Detect which cell encompasses the target text, then output its (x, y) center coordinate. 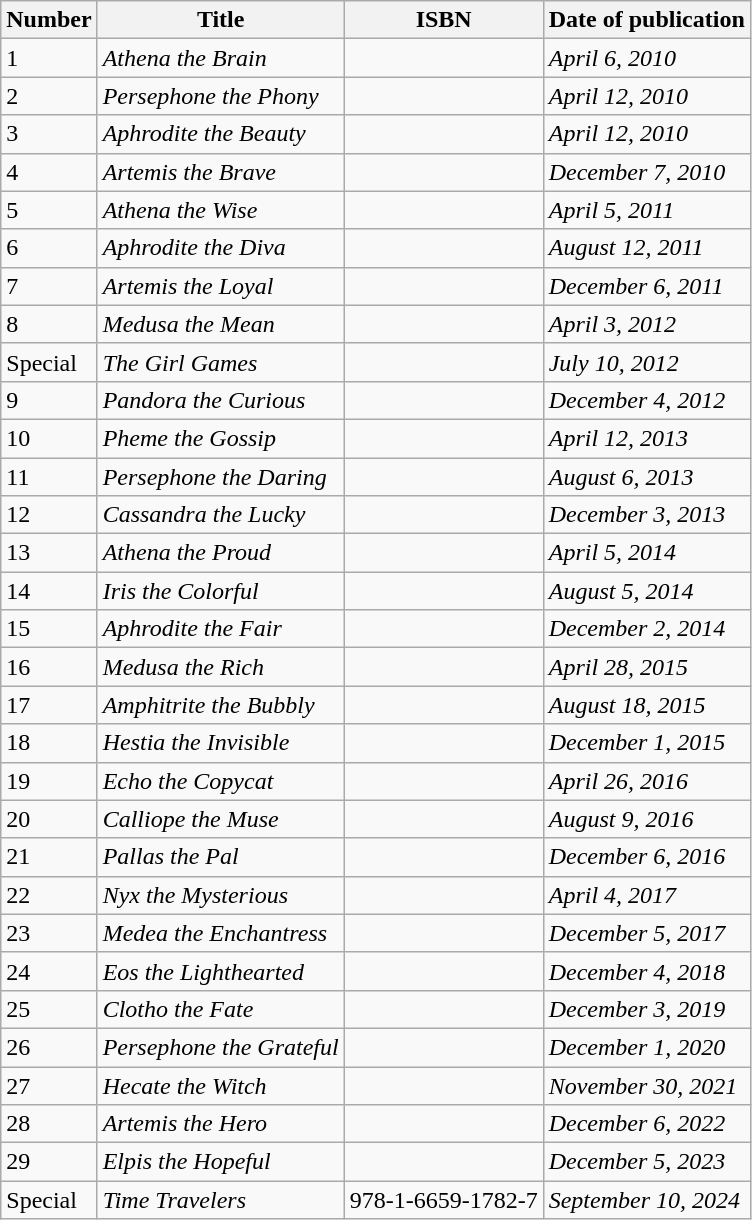
18 (49, 743)
2 (49, 96)
Aphrodite the Fair (220, 629)
December 5, 2023 (646, 1162)
Clotho the Fate (220, 1009)
Nyx the Mysterious (220, 895)
April 12, 2013 (646, 438)
November 30, 2021 (646, 1085)
Athena the Wise (220, 210)
December 2, 2014 (646, 629)
December 6, 2011 (646, 286)
Medusa the Rich (220, 667)
10 (49, 438)
25 (49, 1009)
6 (49, 248)
Pallas the Pal (220, 857)
11 (49, 477)
Date of publication (646, 20)
The Girl Games (220, 362)
December 3, 2019 (646, 1009)
July 10, 2012 (646, 362)
April 5, 2014 (646, 553)
17 (49, 705)
23 (49, 933)
1 (49, 58)
Athena the Proud (220, 553)
December 3, 2013 (646, 515)
December 7, 2010 (646, 172)
December 1, 2015 (646, 743)
August 5, 2014 (646, 591)
December 6, 2016 (646, 857)
978-1-6659-1782-7 (444, 1200)
3 (49, 134)
April 26, 2016 (646, 781)
Medusa the Mean (220, 324)
27 (49, 1085)
April 4, 2017 (646, 895)
Pheme the Gossip (220, 438)
Hestia the Invisible (220, 743)
Athena the Brain (220, 58)
Hecate the Witch (220, 1085)
Artemis the Loyal (220, 286)
16 (49, 667)
9 (49, 400)
September 10, 2024 (646, 1200)
22 (49, 895)
Aphrodite the Diva (220, 248)
December 1, 2020 (646, 1047)
April 28, 2015 (646, 667)
April 5, 2011 (646, 210)
August 18, 2015 (646, 705)
5 (49, 210)
Persephone the Daring (220, 477)
Artemis the Hero (220, 1124)
Artemis the Brave (220, 172)
April 3, 2012 (646, 324)
29 (49, 1162)
15 (49, 629)
14 (49, 591)
Cassandra the Lucky (220, 515)
Persephone the Grateful (220, 1047)
December 4, 2018 (646, 971)
ISBN (444, 20)
19 (49, 781)
December 4, 2012 (646, 400)
August 9, 2016 (646, 819)
August 12, 2011 (646, 248)
Calliope the Muse (220, 819)
Title (220, 20)
24 (49, 971)
Pandora the Curious (220, 400)
12 (49, 515)
13 (49, 553)
Amphitrite the Bubbly (220, 705)
Iris the Colorful (220, 591)
August 6, 2013 (646, 477)
7 (49, 286)
Echo the Copycat (220, 781)
Elpis the Hopeful (220, 1162)
Eos the Lighthearted (220, 971)
8 (49, 324)
Number (49, 20)
4 (49, 172)
April 6, 2010 (646, 58)
December 5, 2017 (646, 933)
20 (49, 819)
21 (49, 857)
December 6, 2022 (646, 1124)
26 (49, 1047)
Time Travelers (220, 1200)
28 (49, 1124)
Medea the Enchantress (220, 933)
Persephone the Phony (220, 96)
Aphrodite the Beauty (220, 134)
